Return (x, y) of the center of cell containing provided text 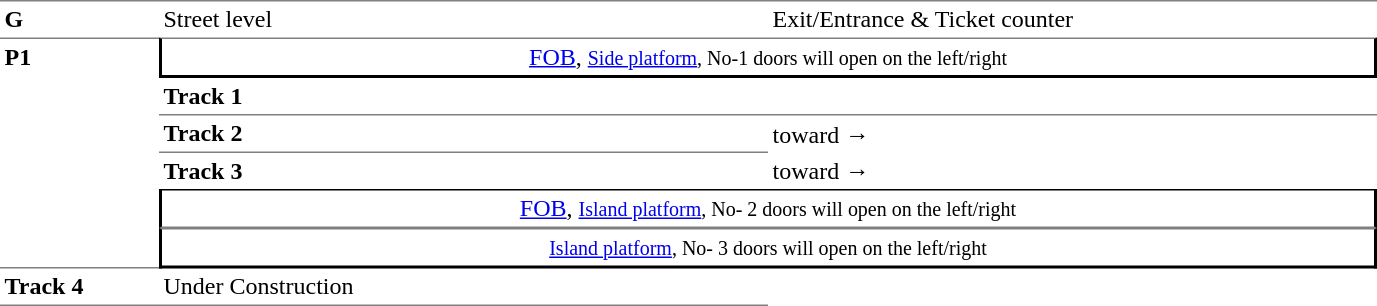
Track 3 (464, 171)
Track 4 (80, 287)
Track 1 (464, 97)
P1 (80, 154)
Island platform, No- 3 doors will open on the left/right (768, 248)
Track 2 (464, 135)
FOB, Side platform, No-1 doors will open on the left/right (768, 58)
G (80, 19)
Exit/Entrance & Ticket counter (1072, 19)
FOB, Island platform, No- 2 doors will open on the left/right (768, 208)
Under Construction (464, 287)
Street level (464, 19)
